Return the [x, y] coordinate for the center point of the cell that contains the specified text.  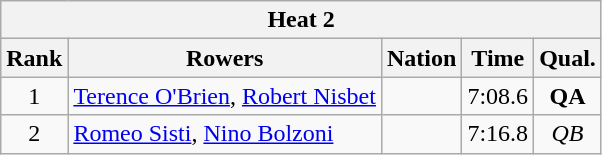
Rank [34, 58]
Nation [421, 58]
7:16.8 [498, 134]
Romeo Sisti, Nino Bolzoni [225, 134]
7:08.6 [498, 96]
1 [34, 96]
2 [34, 134]
Rowers [225, 58]
QA [568, 96]
Qual. [568, 58]
QB [568, 134]
Time [498, 58]
Heat 2 [302, 20]
Terence O'Brien, Robert Nisbet [225, 96]
